Pinpoint the cell where the given text exists, returning its (x, y) midpoint coordinate. 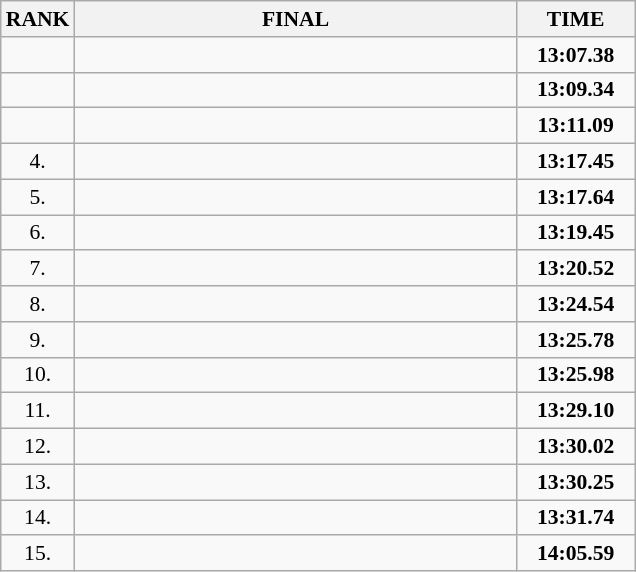
11. (38, 411)
13:25.98 (576, 375)
12. (38, 447)
7. (38, 269)
13:09.34 (576, 90)
13. (38, 482)
13:11.09 (576, 126)
13:30.02 (576, 447)
13:19.45 (576, 233)
13:17.45 (576, 162)
13:30.25 (576, 482)
TIME (576, 19)
13:17.64 (576, 197)
6. (38, 233)
8. (38, 304)
14. (38, 518)
13:25.78 (576, 340)
9. (38, 340)
10. (38, 375)
14:05.59 (576, 554)
13:07.38 (576, 55)
13:31.74 (576, 518)
13:20.52 (576, 269)
5. (38, 197)
13:29.10 (576, 411)
FINAL (295, 19)
RANK (38, 19)
13:24.54 (576, 304)
15. (38, 554)
4. (38, 162)
